Identify which cell holds the provided text, then report its [X, Y] central coordinate. 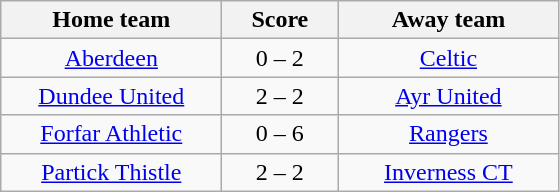
Away team [448, 20]
Dundee United [112, 96]
0 – 2 [280, 58]
Aberdeen [112, 58]
Inverness CT [448, 172]
Partick Thistle [112, 172]
Score [280, 20]
0 – 6 [280, 134]
Ayr United [448, 96]
Forfar Athletic [112, 134]
Celtic [448, 58]
Rangers [448, 134]
Home team [112, 20]
